Return the (X, Y) coordinate for the center point of the cell that contains the specified text.  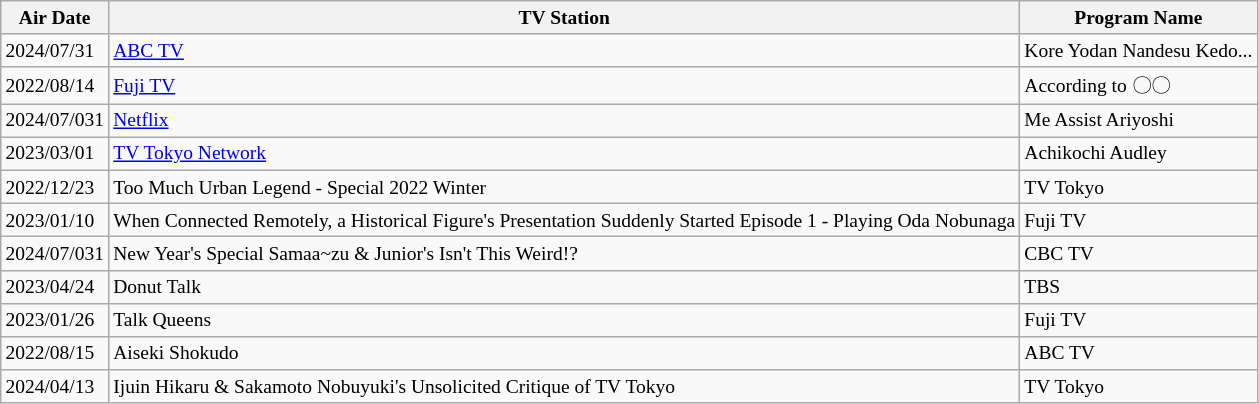
Me Assist Ariyoshi (1138, 120)
Air Date (55, 18)
2024/07/31 (55, 50)
Kore Yodan Nandesu Kedo... (1138, 50)
TBS (1138, 286)
2022/08/15 (55, 354)
Aiseki Shokudo (564, 354)
Donut Talk (564, 286)
Ijuin Hikaru & Sakamoto Nobuyuki's Unsolicited Critique of TV Tokyo (564, 386)
2022/08/14 (55, 85)
TV Station (564, 18)
New Year's Special Samaa~zu & Junior's Isn't This Weird!? (564, 254)
2023/01/26 (55, 320)
2024/04/13 (55, 386)
2023/03/01 (55, 154)
When Connected Remotely, a Historical Figure's Presentation Suddenly Started Episode 1 - Playing Oda Nobunaga (564, 220)
Netflix (564, 120)
TV Tokyo Network (564, 154)
2023/01/10 (55, 220)
Talk Queens (564, 320)
2022/12/23 (55, 186)
2023/04/24 (55, 286)
CBC TV (1138, 254)
According to 〇〇 (1138, 85)
Too Much Urban Legend - Special 2022 Winter (564, 186)
Achikochi Audley (1138, 154)
Program Name (1138, 18)
